From the cell containing the given text, extract its center point as (x, y) coordinate. 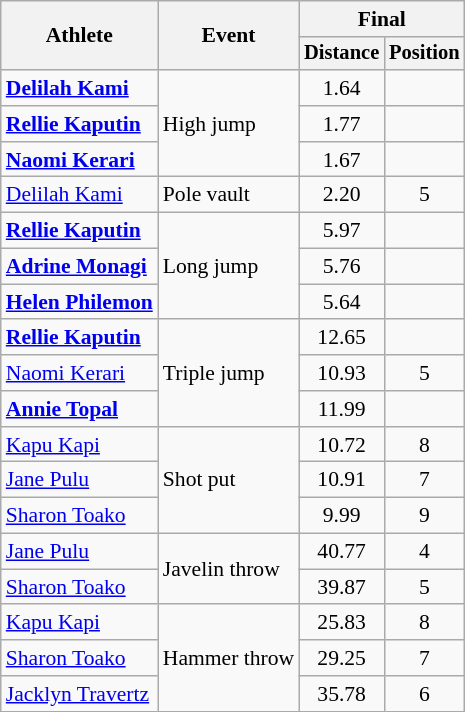
Long jump (228, 266)
10.91 (342, 480)
2.20 (342, 195)
Adrine Monagi (80, 267)
High jump (228, 124)
12.65 (342, 338)
5.64 (342, 302)
Shot put (228, 480)
Jacklyn Travertz (80, 694)
Annie Topal (80, 409)
11.99 (342, 409)
Hammer throw (228, 658)
35.78 (342, 694)
Triple jump (228, 374)
6 (424, 694)
1.67 (342, 160)
Event (228, 36)
4 (424, 552)
9 (424, 516)
Distance (342, 54)
5.97 (342, 231)
5.76 (342, 267)
10.72 (342, 445)
40.77 (342, 552)
Pole vault (228, 195)
9.99 (342, 516)
Athlete (80, 36)
1.77 (342, 124)
Final (382, 19)
29.25 (342, 658)
1.64 (342, 88)
39.87 (342, 587)
Position (424, 54)
25.83 (342, 623)
Helen Philemon (80, 302)
10.93 (342, 373)
Javelin throw (228, 570)
